Extract the [x, y] coordinate from the center of the cell holding the provided text.  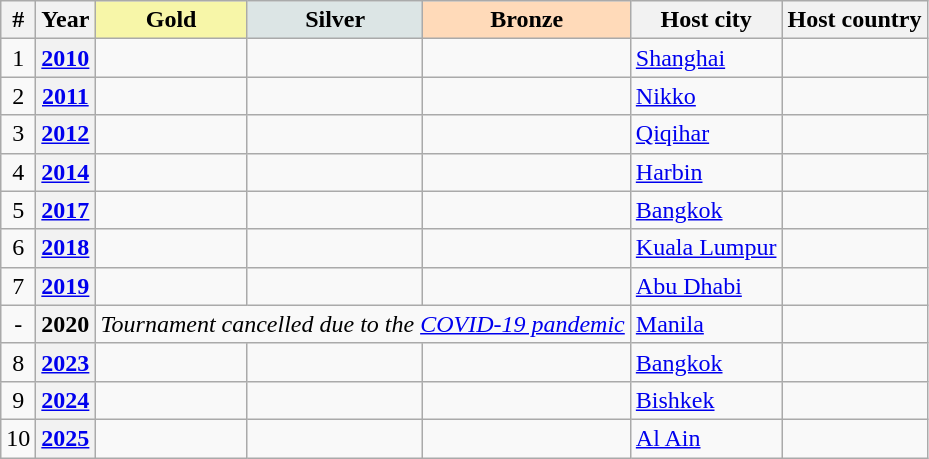
Bishkek [706, 400]
Manila [706, 324]
Host city [706, 20]
2017 [66, 210]
7 [18, 286]
2014 [66, 172]
2025 [66, 438]
2019 [66, 286]
Year [66, 20]
Shanghai [706, 58]
Tournament cancelled due to the COVID-19 pandemic [362, 324]
4 [18, 172]
2 [18, 96]
2020 [66, 324]
2012 [66, 134]
- [18, 324]
2018 [66, 248]
1 [18, 58]
3 [18, 134]
Host country [854, 20]
Silver [335, 20]
Abu Dhabi [706, 286]
2024 [66, 400]
Al Ain [706, 438]
2010 [66, 58]
2023 [66, 362]
Harbin [706, 172]
8 [18, 362]
Qiqihar [706, 134]
Gold [172, 20]
6 [18, 248]
5 [18, 210]
Kuala Lumpur [706, 248]
2011 [66, 96]
10 [18, 438]
# [18, 20]
9 [18, 400]
Bronze [526, 20]
Nikko [706, 96]
